Pinpoint the cell where the given text exists, returning its [x, y] midpoint coordinate. 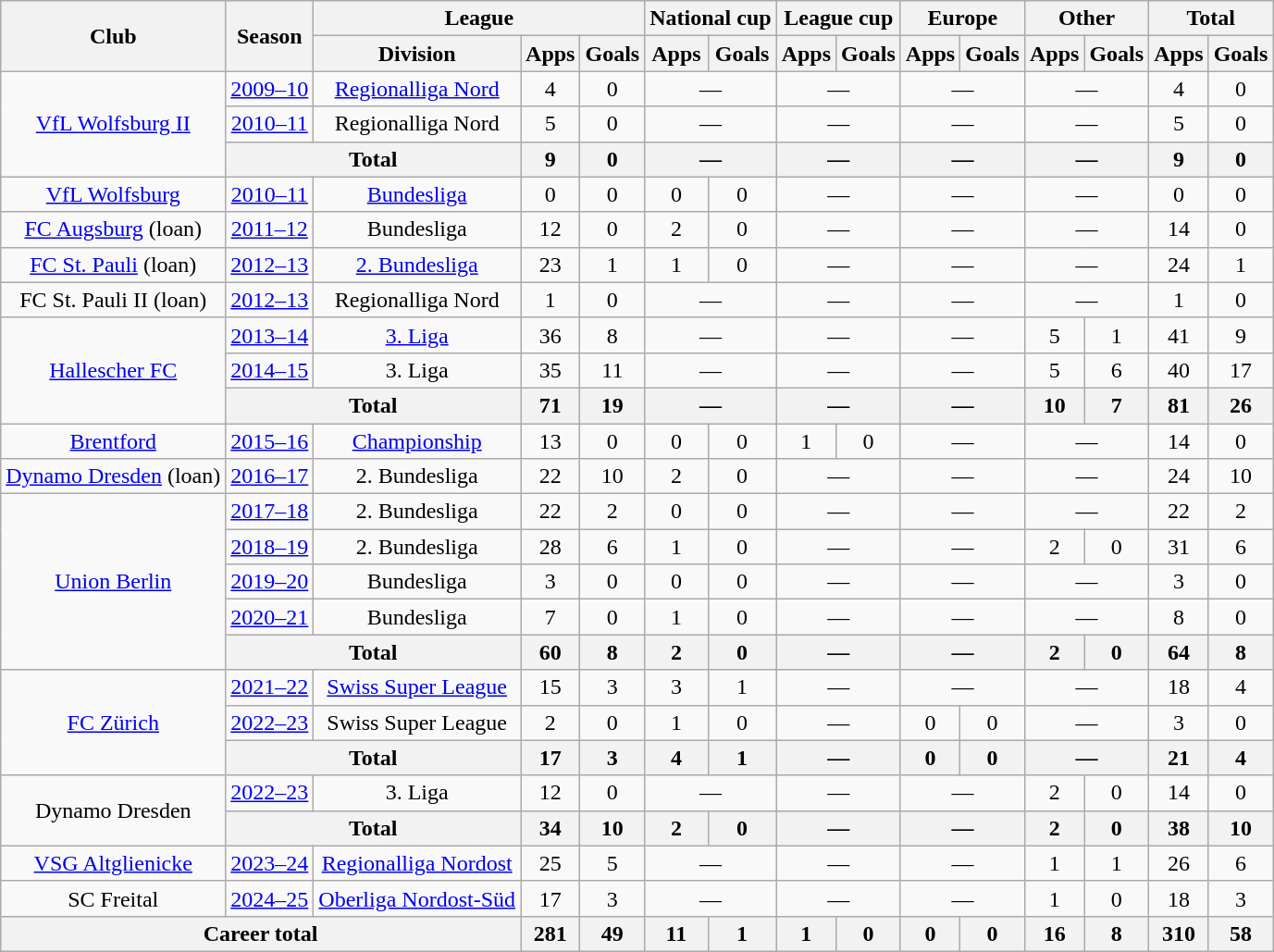
16 [1054, 933]
2016–17 [270, 476]
2020–21 [270, 617]
34 [550, 828]
VSG Altglienicke [113, 863]
2021–22 [270, 687]
2023–24 [270, 863]
21 [1179, 758]
Club [113, 36]
31 [1179, 547]
Division [417, 54]
38 [1179, 828]
81 [1179, 405]
25 [550, 863]
Other [1086, 19]
Europe [962, 19]
Brentford [113, 441]
VfL Wolfsburg II [113, 124]
281 [550, 933]
FC St. Pauli (loan) [113, 265]
2011–12 [270, 229]
40 [1179, 370]
2013–14 [270, 335]
Dynamo Dresden [113, 810]
Regionalliga Nordost [417, 863]
15 [550, 687]
FC Augsburg (loan) [113, 229]
League cup [838, 19]
71 [550, 405]
64 [1179, 652]
49 [612, 933]
SC Freital [113, 898]
35 [550, 370]
Championship [417, 441]
60 [550, 652]
Season [270, 36]
19 [612, 405]
2024–25 [270, 898]
13 [550, 441]
VfL Wolfsburg [113, 194]
23 [550, 265]
41 [1179, 335]
National cup [711, 19]
36 [550, 335]
2014–15 [270, 370]
2017–18 [270, 512]
28 [550, 547]
2018–19 [270, 547]
League [479, 19]
58 [1241, 933]
2019–20 [270, 582]
310 [1179, 933]
FC Zürich [113, 723]
Hallescher FC [113, 370]
2009–10 [270, 89]
Dynamo Dresden (loan) [113, 476]
FC St. Pauli II (loan) [113, 300]
Career total [261, 933]
2015–16 [270, 441]
Oberliga Nordost-Süd [417, 898]
Union Berlin [113, 582]
